Detect which cell encompasses the target text, then output its [X, Y] center coordinate. 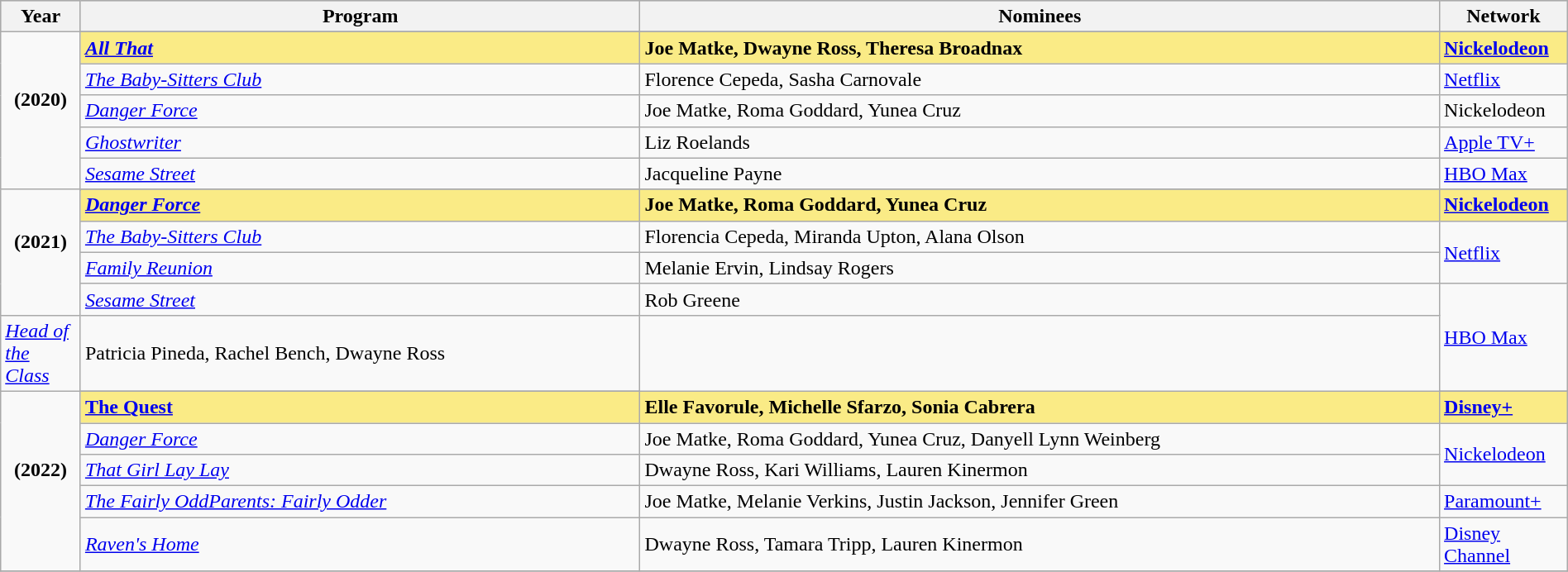
Apple TV+ [1503, 142]
Elle Favorule, Michelle Sfarzo, Sonia Cabrera [1040, 407]
Joe Matke, Melanie Verkins, Justin Jackson, Jennifer Green [1040, 502]
That Girl Lay Lay [361, 470]
Florencia Cepeda, Miranda Upton, Alana Olson [1040, 236]
Jacqueline Payne [1040, 174]
(2020) [41, 111]
Florence Cepeda, Sasha Carnovale [1040, 79]
Ghostwriter [361, 142]
Nominees [1040, 17]
Joe Matke, Roma Goddard, Yunea Cruz, Danyell Lynn Weinberg [1040, 439]
Program [361, 17]
Melanie Ervin, Lindsay Rogers [1040, 268]
(2022) [41, 481]
Joe Matke, Dwayne Ross, Theresa Broadnax [1040, 48]
Raven's Home [361, 544]
Dwayne Ross, Tamara Tripp, Lauren Kinermon [1040, 544]
The Fairly OddParents: Fairly Odder [361, 502]
The Quest [361, 407]
Disney+ [1503, 407]
All That [361, 48]
Head of the Class [41, 353]
Patricia Pineda, Rachel Bench, Dwayne Ross [361, 353]
Rob Greene [1040, 299]
(2021) [41, 252]
Disney Channel [1503, 544]
Liz Roelands [1040, 142]
Paramount+ [1503, 502]
Network [1503, 17]
Year [41, 17]
Dwayne Ross, Kari Williams, Lauren Kinermon [1040, 470]
Family Reunion [361, 268]
